Pinpoint the cell where the given text exists, returning its [x, y] midpoint coordinate. 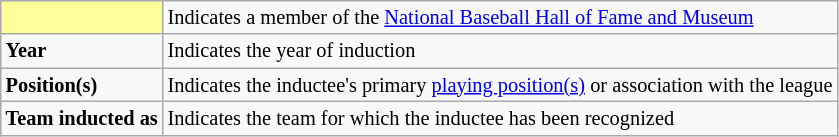
Year [82, 51]
Indicates the team for which the inductee has been recognized [500, 118]
Team inducted as [82, 118]
Indicates the inductee's primary playing position(s) or association with the league [500, 85]
Position(s) [82, 85]
Indicates the year of induction [500, 51]
Indicates a member of the National Baseball Hall of Fame and Museum [500, 17]
